Scan for the cell matching the given text and deliver its (x, y) coordinate at center. 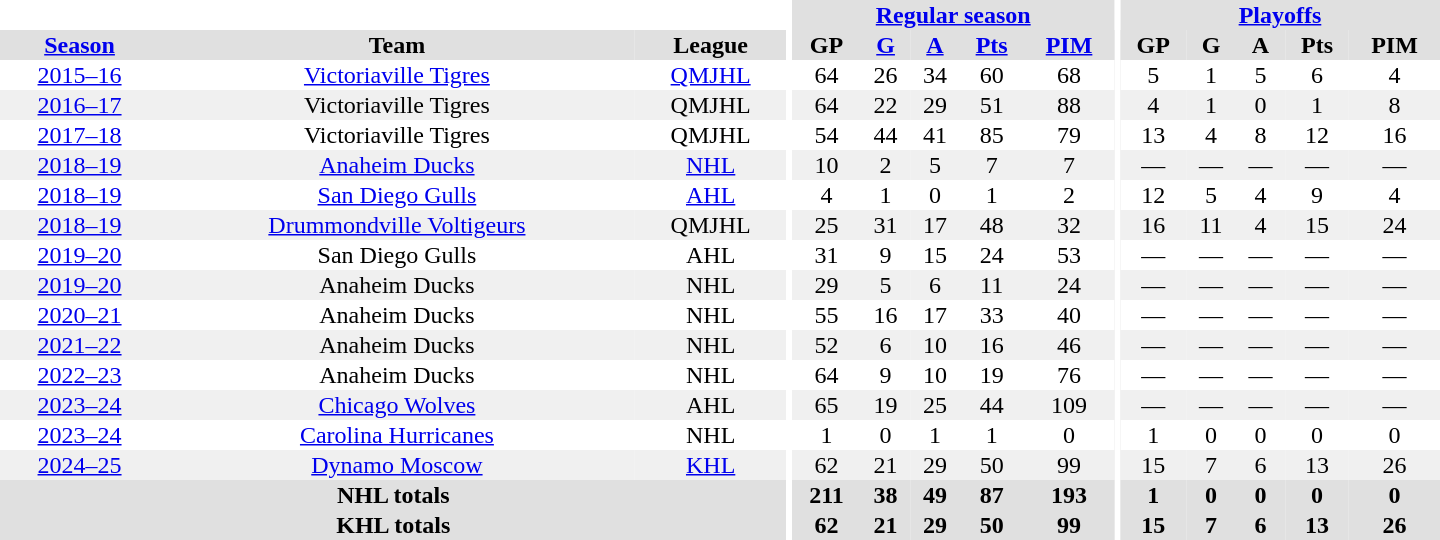
Dynamo Moscow (397, 465)
Chicago Wolves (397, 405)
Carolina Hurricanes (397, 435)
Regular season (953, 15)
48 (992, 225)
NHL totals (394, 495)
51 (992, 105)
46 (1070, 345)
109 (1070, 405)
2022–23 (80, 375)
52 (826, 345)
League (711, 45)
40 (1070, 315)
2021–22 (80, 345)
65 (826, 405)
32 (1070, 225)
211 (826, 495)
38 (886, 495)
68 (1070, 75)
2017–18 (80, 135)
54 (826, 135)
KHL (711, 465)
2024–25 (80, 465)
76 (1070, 375)
88 (1070, 105)
2016–17 (80, 105)
193 (1070, 495)
Playoffs (1280, 15)
Team (397, 45)
55 (826, 315)
KHL totals (394, 525)
2015–16 (80, 75)
2020–21 (80, 315)
22 (886, 105)
60 (992, 75)
41 (934, 135)
85 (992, 135)
Season (80, 45)
53 (1070, 255)
87 (992, 495)
34 (934, 75)
79 (1070, 135)
33 (992, 315)
49 (934, 495)
Drummondville Voltigeurs (397, 225)
